Provide the [x, y] coordinate of the cell's center where the given text is located.  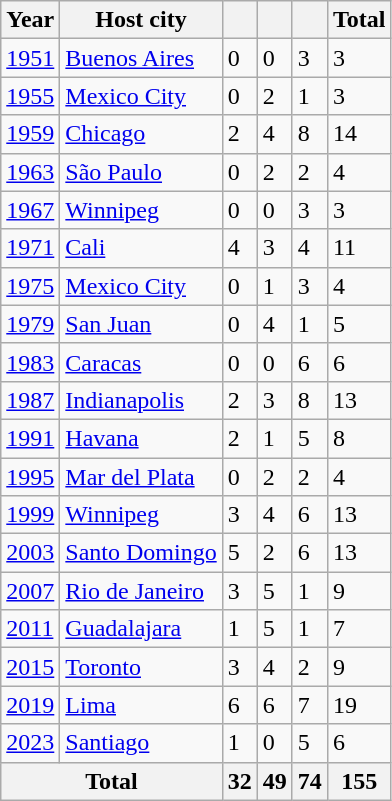
Indianapolis [141, 400]
49 [274, 781]
1963 [30, 172]
São Paulo [141, 172]
32 [240, 781]
2023 [30, 743]
1967 [30, 210]
19 [359, 705]
Lima [141, 705]
Year [30, 20]
Caracas [141, 362]
1999 [30, 515]
74 [310, 781]
2019 [30, 705]
1951 [30, 58]
Cali [141, 248]
1975 [30, 286]
Santiago [141, 743]
Buenos Aires [141, 58]
San Juan [141, 324]
Host city [141, 20]
14 [359, 134]
1995 [30, 477]
Guadalajara [141, 629]
Chicago [141, 134]
11 [359, 248]
155 [359, 781]
Havana [141, 438]
Toronto [141, 667]
1959 [30, 134]
2003 [30, 553]
2011 [30, 629]
Mar del Plata [141, 477]
1983 [30, 362]
1991 [30, 438]
Santo Domingo [141, 553]
1971 [30, 248]
2007 [30, 591]
1979 [30, 324]
1987 [30, 400]
1955 [30, 96]
2015 [30, 667]
Rio de Janeiro [141, 591]
